Find where the given text appears and provide that cell's center as (X, Y) coordinate. 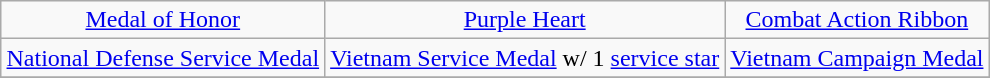
Vietnam Service Medal w/ 1 service star (525, 58)
National Defense Service Medal (163, 58)
Combat Action Ribbon (857, 20)
Medal of Honor (163, 20)
Vietnam Campaign Medal (857, 58)
Purple Heart (525, 20)
